Capture the cell that displays the provided text and extract its [X, Y] central coordinate. 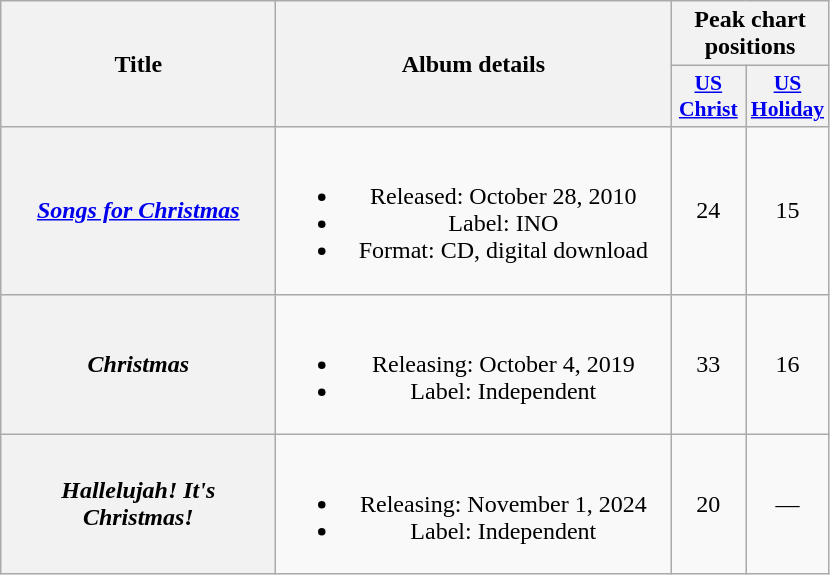
24 [708, 210]
Christmas [138, 364]
Songs for Christmas [138, 210]
15 [788, 210]
Album details [474, 64]
Hallelujah! It's Christmas! [138, 504]
16 [788, 364]
USChrist [708, 96]
Releasing: October 4, 2019Label: Independent [474, 364]
Title [138, 64]
33 [708, 364]
Released: October 28, 2010Label: INOFormat: CD, digital download [474, 210]
USHoliday [788, 96]
— [788, 504]
Peak chart positions [750, 34]
Releasing: November 1, 2024Label: Independent [474, 504]
20 [708, 504]
